Detect which cell encompasses the target text, then output its [x, y] center coordinate. 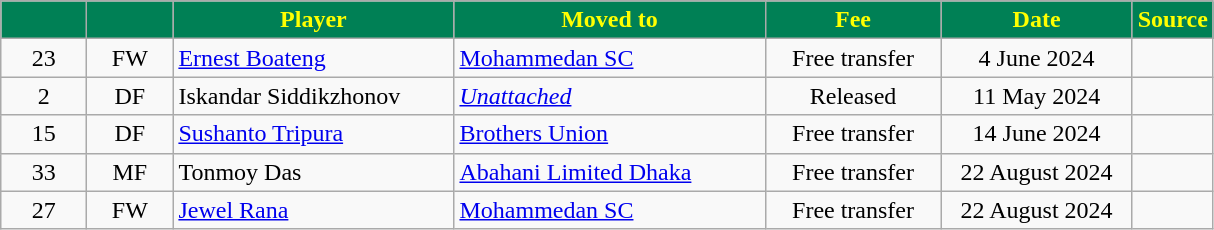
MF [130, 172]
Player [314, 20]
14 June 2024 [1036, 134]
Brothers Union [610, 134]
4 June 2024 [1036, 58]
Date [1036, 20]
Ernest Boateng [314, 58]
Sushanto Tripura [314, 134]
Tonmoy Das [314, 172]
23 [44, 58]
Unattached [610, 96]
11 May 2024 [1036, 96]
2 [44, 96]
Abahani Limited Dhaka [610, 172]
33 [44, 172]
Fee [853, 20]
Moved to [610, 20]
27 [44, 210]
Source [1172, 20]
15 [44, 134]
Released [853, 96]
Jewel Rana [314, 210]
Iskandar Siddikzhonov [314, 96]
